Output the [X, Y] coordinate of the center of the cell containing the given text.  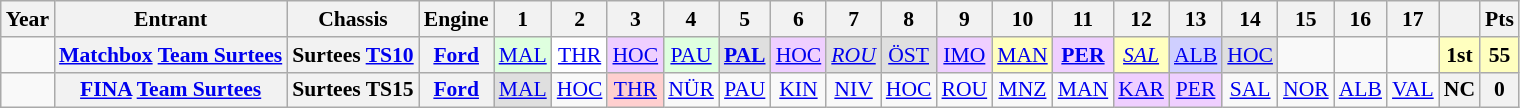
Surtees TS10 [352, 55]
Chassis [352, 19]
4 [691, 19]
KAR [1141, 90]
8 [909, 19]
PAL [745, 55]
3 [635, 19]
IMO [964, 55]
55 [1500, 55]
2 [580, 19]
Year [28, 19]
ÖST [909, 55]
NC [1460, 90]
MNZ [1022, 90]
VAL [1413, 90]
NIV [853, 90]
Entrant [170, 19]
15 [1306, 19]
13 [1196, 19]
Engine [456, 19]
6 [799, 19]
7 [853, 19]
Surtees TS15 [352, 90]
11 [1084, 19]
17 [1413, 19]
KIN [799, 90]
9 [964, 19]
NOR [1306, 90]
1st [1460, 55]
14 [1250, 19]
Matchbox Team Surtees [170, 55]
FINA Team Surtees [170, 90]
5 [745, 19]
16 [1360, 19]
Pts [1500, 19]
10 [1022, 19]
12 [1141, 19]
0 [1500, 90]
1 [523, 19]
NÜR [691, 90]
